Provide the [x, y] coordinate of the cell's center where the given text is located.  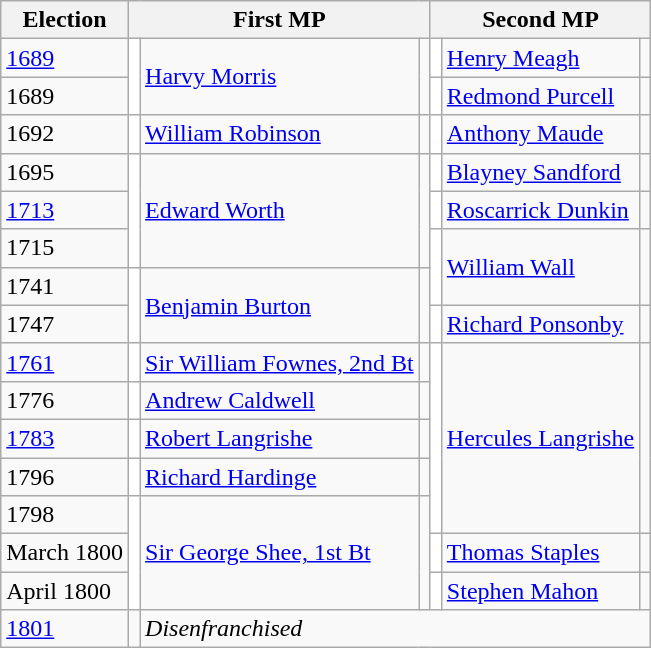
Hercules Langrishe [540, 438]
Richard Ponsonby [540, 324]
1801 [65, 629]
Stephen Mahon [540, 591]
Andrew Caldwell [280, 400]
William Robinson [280, 134]
1713 [65, 210]
First MP [279, 20]
March 1800 [65, 553]
1747 [65, 324]
Henry Meagh [540, 58]
Thomas Staples [540, 553]
1776 [65, 400]
Election [65, 20]
1695 [65, 172]
Edward Worth [280, 210]
Second MP [540, 20]
1783 [65, 438]
Benjamin Burton [280, 305]
Sir William Fownes, 2nd Bt [280, 362]
Blayney Sandford [540, 172]
1741 [65, 286]
Harvy Morris [280, 77]
Roscarrick Dunkin [540, 210]
William Wall [540, 267]
1796 [65, 477]
1715 [65, 248]
1761 [65, 362]
1798 [65, 515]
Richard Hardinge [280, 477]
Robert Langrishe [280, 438]
Sir George Shee, 1st Bt [280, 553]
Disenfranchised [396, 629]
April 1800 [65, 591]
Redmond Purcell [540, 96]
1692 [65, 134]
Anthony Maude [540, 134]
